Output the (X, Y) coordinate of the center of the cell containing the given text.  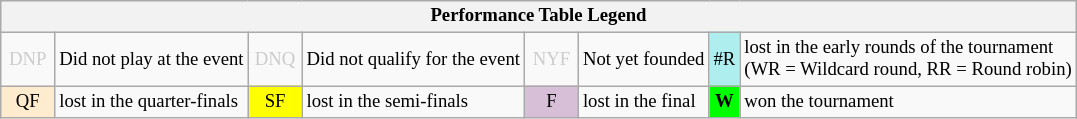
Did not qualify for the event (413, 60)
won the tournament (908, 102)
SF (275, 102)
Not yet founded (643, 60)
lost in the early rounds of the tournament(WR = Wildcard round, RR = Round robin) (908, 60)
Performance Table Legend (538, 16)
NYF (551, 60)
Did not play at the event (152, 60)
#R (724, 60)
lost in the quarter-finals (152, 102)
DNP (28, 60)
F (551, 102)
QF (28, 102)
DNQ (275, 60)
lost in the final (643, 102)
W (724, 102)
lost in the semi-finals (413, 102)
